Pinpoint the cell where the given text exists, returning its [X, Y] midpoint coordinate. 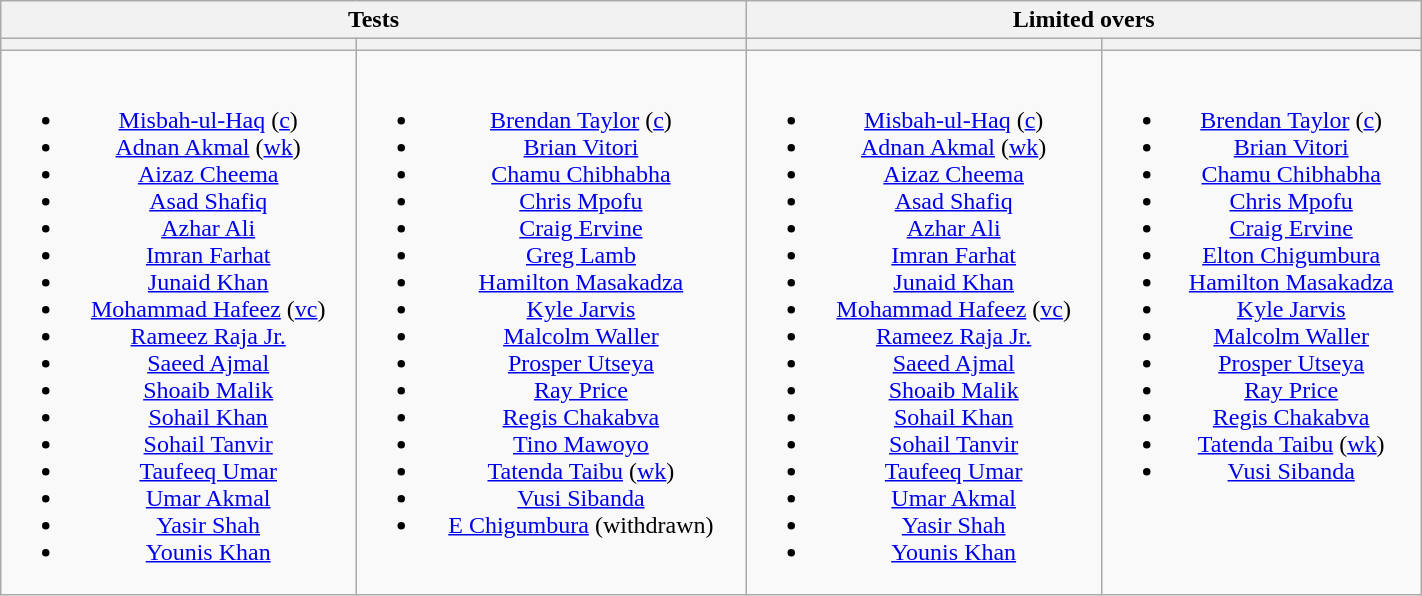
Tests [374, 20]
Limited overs [1084, 20]
